Provide the [X, Y] coordinate of the cell's center where the given text is located.  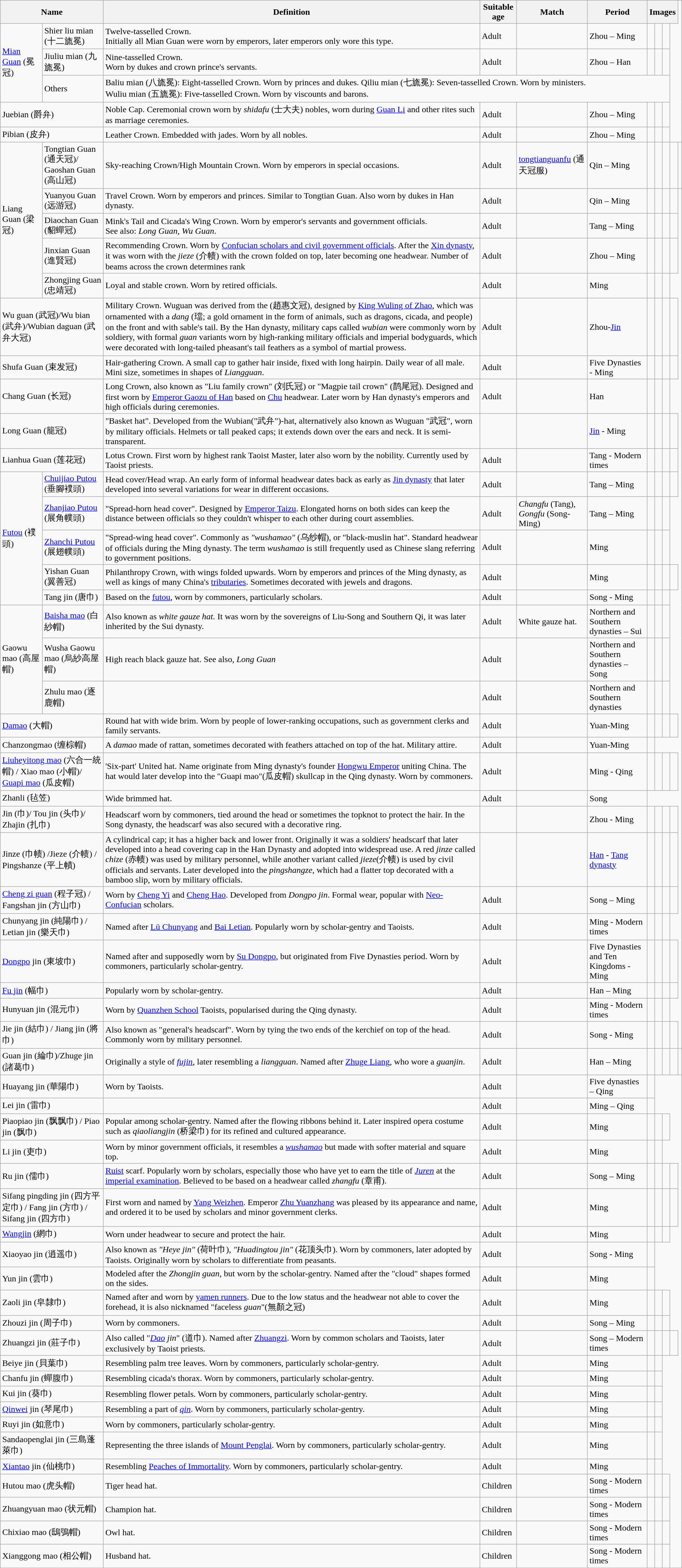
Xianggong mao (相公帽) [52, 1556]
Others [73, 88]
Chanfu jin (蟬腹巾) [52, 1379]
Xiantao jin (仙桃巾) [52, 1467]
Yuanyou Guan (远游冠) [73, 201]
Shufa Guan (束发冠) [52, 367]
Tongtian Guan (通天冠)/Gaoshan Guan (高山冠) [73, 165]
tongtianguanfu (通天冠服) [552, 165]
Liuheyitong mao (六合一統帽) / Xiao mao (小帽)/ Guapi mao (瓜皮帽) [52, 772]
Zhuangzi jin (莊子巾) [52, 1343]
Worn by Taoists. [291, 1087]
Definition [291, 12]
Zhanchi Putou (展翅幞頭) [73, 547]
Futou (襆頭) [22, 538]
Ming – Qing [617, 1106]
Sky-reaching Crown/High Mountain Crown. Worn by emperors in special occasions. [291, 165]
Five dynasties – Qing [617, 1087]
Northern and Southern dynasties – Song [617, 660]
Chuijiao Putou (垂腳襆頭) [73, 484]
Han - Tang dynasty [617, 860]
Worn by commoners. [291, 1323]
Sifang pingding jin (四方平定巾) / Fang jin (方巾) / Sifang jin (四方巾) [52, 1208]
Huayang jin (華陽巾) [52, 1087]
Hutou mao (虎头帽) [52, 1486]
Nine-tasselled Crown.Worn by dukes and crown prince's servants. [291, 62]
Mink's Tail and Cicada's Wing Crown. Worn by emperor's servants and government officials.See also: Long Guan, Wu Guan. [291, 226]
Chanzongmao (缠棕帽) [52, 745]
Zhuangyuan mao (状元帽) [52, 1509]
Five Dynasties and Ten Kingdoms - Ming [617, 962]
Long Guan (籠冠) [52, 431]
Zhulu mao (逐鹿帽) [73, 697]
Based on the futou, worn by commoners, particularly scholars. [291, 598]
Wusha Gaowu mao (烏紗高屋帽) [73, 660]
Mian Guan (冕冠) [22, 63]
Resembling Peaches of Immortality. Worn by commoners, particularly scholar-gentry. [291, 1467]
Chixiao mao (鴟鴞帽) [52, 1533]
Twelve-tasselled Crown.Initially all Mian Guan were worn by emperors, later emperors only wore this type. [291, 36]
Match [552, 12]
Worn by commoners, particularly scholar-gentry. [291, 1425]
White gauze hat. [552, 621]
Qinwei jin (琴尾巾) [52, 1409]
Name [52, 12]
Resembling palm tree leaves. Worn by commoners, particularly scholar-gentry. [291, 1363]
Ming - Qing [617, 772]
Yun jin (雲巾) [52, 1279]
Zhou - Ming [617, 819]
Piaopiao jin (飘飘巾) / Piao jin (飘巾) [52, 1127]
Images [663, 12]
Travel Crown. Worn by emperors and princes. Similar to Tongtian Guan. Also worn by dukes in Han dynasty. [291, 201]
Zhou – Han [617, 62]
Sandaopenglai jin (三島蓬萊巾) [52, 1445]
Hunyuan jin (混元巾) [52, 1010]
Husband hat. [291, 1556]
Resembling cicada's thorax. Worn by commoners, particularly scholar-gentry. [291, 1379]
Wu guan (武冠)/Wu bian (武弁)/Wubian daguan (武弁大冠) [52, 327]
Juebian (爵弁) [52, 115]
Named after Lü Chunyang and Bai Letian. Popularly worn by scholar-gentry and Taoists. [291, 927]
Song – Modern times [617, 1343]
Zhanli (毡笠) [52, 798]
Dongpo jin (東坡巾) [52, 962]
Worn by Cheng Yi and Cheng Hao. Developed from Dongpo jin. Formal wear, popular with Neo-Confucian scholars. [291, 900]
Five Dynasties - Ming [617, 367]
Period [617, 12]
Zaoli jin (皁隸巾) [52, 1303]
Worn by Quanzhen School Taoists, popularised during the Qing dynasty. [291, 1010]
Liang Guan (梁冠) [22, 220]
Xiaoyao jin (逍遥巾) [52, 1254]
Round hat with wide brim. Worn by people of lower-ranking occupations, such as government clerks and family servants. [291, 726]
Tiger head hat. [291, 1486]
Champion hat. [291, 1509]
Worn under headwear to secure and protect the hair. [291, 1234]
Wangjin (網巾) [52, 1234]
Jin - Ming [617, 431]
Baisha mao (白紗帽) [73, 621]
Popularly worn by scholar-gentry. [291, 990]
Tang - Modern times [617, 460]
Resembling a part of qin. Worn by commoners, particularly scholar-gentry. [291, 1409]
Tang jin (唐巾) [73, 598]
Chang Guan (长冠) [52, 396]
Jinxian Guan (進賢冠) [73, 256]
Worn by minor government officials, it resembles a wushamao but made with softer material and square top. [291, 1152]
Owl hat. [291, 1533]
Suitable age [498, 12]
Modeled after the Zhongjin guan, but worn by the scholar-gentry. Named after the "cloud" shapes formed on the sides. [291, 1279]
Kui jin (葵巾) [52, 1394]
Lei jin (雷巾) [52, 1106]
Resembling flower petals. Worn by commoners, particularly scholar-gentry. [291, 1394]
Jin (巾)/ Tou jin (头巾)/ Zhajin (扎巾) [52, 819]
Chunyang jin (純陽巾) / Letian jin (樂天巾) [52, 927]
Zhouzi jin (周子巾) [52, 1323]
Beiye jin (貝葉巾) [52, 1363]
Pibian (皮弁) [52, 135]
Ru jin (儒巾) [52, 1176]
Shier liu mian (十二旒冕) [73, 36]
Representing the three islands of Mount Penglai. Worn by commoners, particularly scholar-gentry. [291, 1445]
A damao made of rattan, sometimes decorated with feathers attached on top of the hat. Military attire. [291, 745]
Lianhua Guan (莲花冠) [52, 460]
Diaochan Guan (貂蟬冠) [73, 226]
Damao (大帽) [52, 726]
Song [617, 798]
Fu jin (幅巾) [52, 990]
Northern and Southern dynasties – Sui [617, 621]
Lotus Crown. First worn by highest rank Taoist Master, later also worn by the nobility. Currently used by Taoist priests. [291, 460]
Leather Crown. Embedded with jades. Worn by all nobles. [291, 135]
Northern and Southern dynasties [617, 697]
Zhou-Jin [617, 327]
Cheng zi guan (程子冠) / Fangshan jin (方山巾) [52, 900]
Gaowu mao (高屋帽) [22, 660]
Originally a style of fujin, later resembling a liangguan. Named after Zhuge Liang, who wore a guanjin. [291, 1061]
High reach black gauze hat. See also, Long Guan [291, 660]
Noble Cap. Ceremonial crown worn by shidafu (士大夫) nobles, worn during Guan Li and other rites such as marriage ceremonies. [291, 115]
Zhanjiao Putou (展角幞頭) [73, 513]
Yishan Guan (翼善冠) [73, 577]
Jie jin (結巾) / Jiang jin (將巾) [52, 1035]
Li jin (吏巾) [52, 1152]
Guan jin (綸巾)/Zhuge jin (諸葛巾) [52, 1061]
Zhongjing Guan (忠靖冠) [73, 286]
Named after and supposedly worn by Su Dongpo, but originated from Five Dynasties period. Worn by commoners, particularly scholar-gentry. [291, 962]
Also called "Dao jin" (道巾). Named after Zhuangzi. Worn by common scholars and Taoists, later exclusively by Taoist priests. [291, 1343]
Also known as "general's headscarf". Worn by tying the two ends of the kerchief on top of the head. Commonly worn by military personnel. [291, 1035]
Ruyi jin (如意巾) [52, 1425]
Changfu (Tang), Gongfu (Song-Ming) [552, 513]
Wide brimmed hat. [291, 798]
Also known as white gauze hat. It was worn by the sovereigns of Liu-Song and Southern Qi, it was later inherited by the Sui dynasty. [291, 621]
Jiuliu mian (九旒冕) [73, 62]
Loyal and stable crown. Worn by retired officials. [291, 286]
Jinze (巾帻) /Jieze (介帻) / Pingshanze (平上幘) [52, 860]
Han [617, 396]
